Identify which cell holds the provided text, then report its (X, Y) central coordinate. 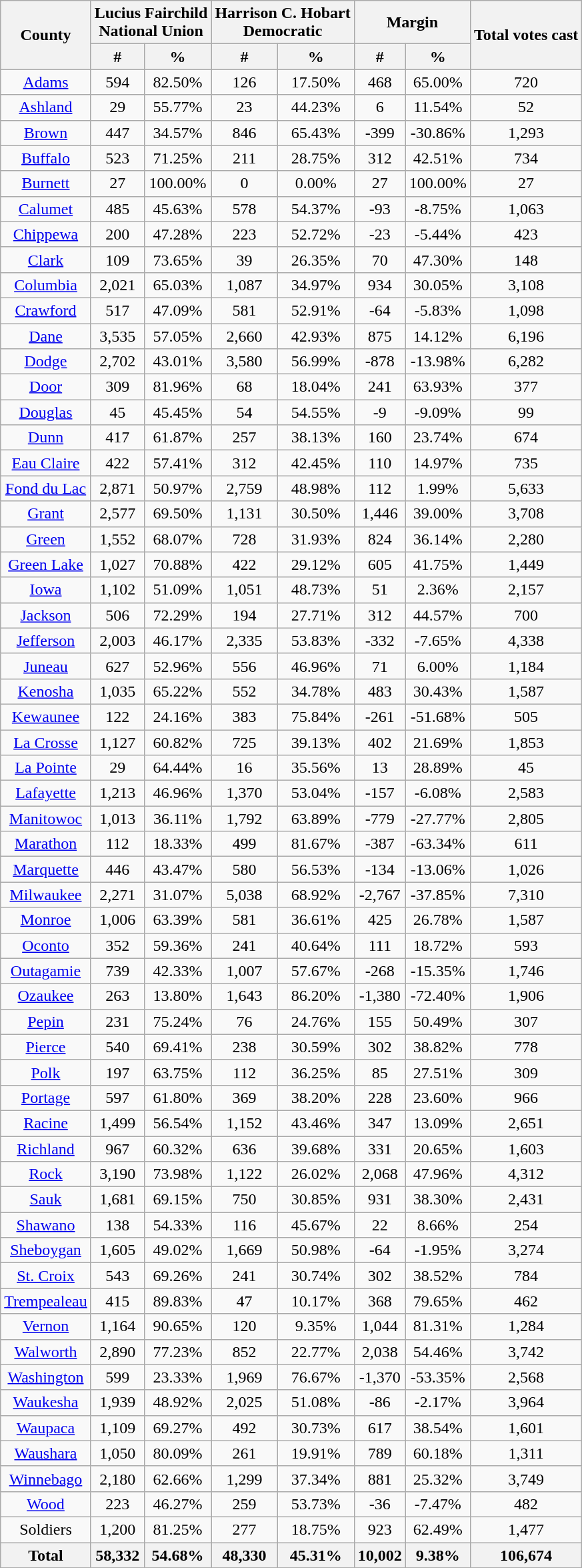
1,127 (117, 743)
26.78% (437, 920)
55.77% (177, 107)
Dodge (45, 362)
42.51% (437, 158)
Crawford (45, 310)
81.25% (177, 1529)
14.97% (437, 463)
483 (380, 691)
17.50% (316, 82)
68.07% (177, 539)
1,122 (244, 1174)
197 (117, 1072)
28.89% (437, 768)
-86 (380, 1403)
Ozaukee (45, 996)
627 (117, 666)
238 (244, 1047)
Richland (45, 1148)
45.63% (177, 209)
-13.98% (437, 362)
2,871 (117, 488)
Lucius FairchildNational Union (151, 23)
307 (526, 1022)
1,063 (526, 209)
30.73% (316, 1428)
3,964 (526, 1403)
Green Lake (45, 564)
Burnett (45, 183)
1,213 (117, 793)
1,164 (117, 1326)
Washington (45, 1377)
45.45% (177, 412)
71.25% (177, 158)
3,108 (526, 285)
34.57% (177, 133)
43.01% (177, 362)
9.35% (316, 1326)
18.72% (437, 945)
13 (380, 768)
1,200 (117, 1529)
45.67% (316, 1225)
6,196 (526, 336)
-7.65% (437, 641)
-53.35% (437, 1377)
3,708 (526, 514)
402 (380, 743)
447 (117, 133)
Total votes cast (526, 35)
26.35% (316, 260)
56.99% (316, 362)
46.17% (177, 641)
881 (380, 1479)
39 (244, 260)
Shawano (45, 1225)
-9.09% (437, 412)
2,568 (526, 1377)
1,152 (244, 1123)
277 (244, 1529)
1,603 (526, 1148)
2,157 (526, 590)
-2.17% (437, 1403)
Marquette (45, 869)
75.24% (177, 1022)
846 (244, 133)
2,651 (526, 1123)
700 (526, 615)
523 (117, 158)
-23 (380, 234)
49.02% (177, 1250)
36.61% (316, 920)
462 (526, 1301)
39.13% (316, 743)
1,746 (526, 971)
52.91% (316, 310)
116 (244, 1225)
Waupaca (45, 1428)
Dunn (45, 438)
38.82% (437, 1047)
37.34% (316, 1479)
3,742 (526, 1352)
53.04% (316, 793)
38.30% (437, 1200)
Winnebago (45, 1479)
1,939 (117, 1403)
617 (380, 1428)
28.75% (316, 158)
1,098 (526, 310)
377 (526, 387)
0 (244, 183)
36.14% (437, 539)
1,969 (244, 1377)
25.32% (437, 1479)
13.09% (437, 1123)
789 (380, 1453)
1,552 (117, 539)
61.80% (177, 1098)
3,580 (244, 362)
739 (117, 971)
1,449 (526, 564)
966 (526, 1098)
1,601 (526, 1428)
38.54% (437, 1428)
30.59% (316, 1047)
1,370 (244, 793)
Rock (45, 1174)
19.91% (316, 1453)
-27.77% (437, 819)
Adams (45, 82)
47.96% (437, 1174)
60.32% (177, 1148)
20.65% (437, 1148)
Outagamie (45, 971)
1,499 (117, 1123)
1,669 (244, 1250)
1,477 (526, 1529)
6.00% (437, 666)
-1,380 (380, 996)
-268 (380, 971)
53.83% (316, 641)
79.65% (437, 1301)
1,131 (244, 514)
120 (244, 1326)
Dane (45, 336)
2,890 (117, 1352)
594 (117, 82)
Lafayette (45, 793)
369 (244, 1098)
47.09% (177, 310)
-93 (380, 209)
485 (117, 209)
23.60% (437, 1098)
St. Croix (45, 1276)
2,759 (244, 488)
Kenosha (45, 691)
51.09% (177, 590)
728 (244, 539)
3,535 (117, 336)
Polk (45, 1072)
Soldiers (45, 1529)
605 (380, 564)
1,035 (117, 691)
61.87% (177, 438)
923 (380, 1529)
59.36% (177, 945)
50.98% (316, 1250)
517 (117, 310)
138 (117, 1225)
2,271 (117, 895)
6 (380, 107)
-332 (380, 641)
51.08% (316, 1403)
1,299 (244, 1479)
80.09% (177, 1453)
1,284 (526, 1326)
725 (244, 743)
Racine (45, 1123)
60.18% (437, 1453)
1,605 (117, 1250)
48.92% (177, 1403)
69.41% (177, 1047)
60.82% (177, 743)
720 (526, 82)
160 (380, 438)
11.54% (437, 107)
-1,370 (380, 1377)
8.66% (437, 1225)
52 (526, 107)
62.66% (177, 1479)
1,044 (380, 1326)
-6.08% (437, 793)
48.98% (316, 488)
552 (244, 691)
Sauk (45, 1200)
52.72% (316, 234)
415 (117, 1301)
126 (244, 82)
784 (526, 1276)
-779 (380, 819)
967 (117, 1148)
2,038 (380, 1352)
-72.40% (437, 996)
45.31% (316, 1555)
506 (117, 615)
Milwaukee (45, 895)
69.27% (177, 1428)
65.43% (316, 133)
Buffalo (45, 158)
Juneau (45, 666)
56.53% (316, 869)
73.65% (177, 260)
417 (117, 438)
47.30% (437, 260)
931 (380, 1200)
1,109 (117, 1428)
30.50% (316, 514)
934 (380, 285)
-30.86% (437, 133)
14.12% (437, 336)
1,311 (526, 1453)
200 (117, 234)
22.77% (316, 1352)
22 (380, 1225)
352 (117, 945)
42.33% (177, 971)
63.93% (437, 387)
1,007 (244, 971)
18.04% (316, 387)
Portage (45, 1098)
38.52% (437, 1276)
122 (117, 717)
347 (380, 1123)
6,282 (526, 362)
Chippewa (45, 234)
81.96% (177, 387)
1,906 (526, 996)
76.67% (316, 1377)
593 (526, 945)
48.73% (316, 590)
Grant (45, 514)
257 (244, 438)
Clark (45, 260)
-13.06% (437, 869)
86.20% (316, 996)
48,330 (244, 1555)
482 (526, 1504)
64.44% (177, 768)
Door (45, 387)
468 (380, 82)
540 (117, 1047)
39.00% (437, 514)
21.69% (437, 743)
34.78% (316, 691)
824 (380, 539)
Waukesha (45, 1403)
0.00% (316, 183)
1,027 (117, 564)
-7.47% (437, 1504)
52.96% (177, 666)
425 (380, 920)
1,026 (526, 869)
43.46% (316, 1123)
211 (244, 158)
580 (244, 869)
109 (117, 260)
611 (526, 844)
Trempealeau (45, 1301)
50.97% (177, 488)
63.89% (316, 819)
Monroe (45, 920)
674 (526, 438)
Brown (45, 133)
2,660 (244, 336)
2.36% (437, 590)
81.31% (437, 1326)
-157 (380, 793)
2,180 (117, 1479)
-134 (380, 869)
65.22% (177, 691)
1.99% (437, 488)
16 (244, 768)
3,274 (526, 1250)
65.00% (437, 82)
-387 (380, 844)
18.33% (177, 844)
259 (244, 1504)
77.23% (177, 1352)
63.39% (177, 920)
-5.44% (437, 234)
Ashland (45, 107)
1,446 (380, 514)
La Pointe (45, 768)
505 (526, 717)
-878 (380, 362)
543 (117, 1276)
54.46% (437, 1352)
5,038 (244, 895)
Jefferson (45, 641)
111 (380, 945)
23 (244, 107)
875 (380, 336)
Calumet (45, 209)
Manitowoc (45, 819)
73.98% (177, 1174)
County (45, 35)
155 (380, 1022)
Total (45, 1555)
38.13% (316, 438)
85 (380, 1072)
Harrison C. HobartDemocratic (283, 23)
-8.75% (437, 209)
47.28% (177, 234)
Pierce (45, 1047)
578 (244, 209)
778 (526, 1047)
Margin (412, 23)
735 (526, 463)
3,190 (117, 1174)
4,312 (526, 1174)
1,050 (117, 1453)
-37.85% (437, 895)
Waushara (45, 1453)
750 (244, 1200)
5,633 (526, 488)
2,280 (526, 539)
1,643 (244, 996)
65.03% (177, 285)
35.56% (316, 768)
Kewaunee (45, 717)
69.26% (177, 1276)
62.49% (437, 1529)
261 (244, 1453)
148 (526, 260)
2,583 (526, 793)
76 (244, 1022)
81.67% (316, 844)
-63.34% (437, 844)
1,051 (244, 590)
30.74% (316, 1276)
Sheboygan (45, 1250)
Green (45, 539)
110 (380, 463)
368 (380, 1301)
24.76% (316, 1022)
4,338 (526, 641)
69.50% (177, 514)
-36 (380, 1504)
31.07% (177, 895)
Marathon (45, 844)
Vernon (45, 1326)
446 (117, 869)
27.71% (316, 615)
10.17% (316, 1301)
1,184 (526, 666)
1,792 (244, 819)
57.41% (177, 463)
23.74% (437, 438)
Fond du Lac (45, 488)
2,003 (117, 641)
597 (117, 1098)
194 (244, 615)
254 (526, 1225)
106,674 (526, 1555)
40.64% (316, 945)
1,087 (244, 285)
-399 (380, 133)
46.27% (177, 1504)
70 (380, 260)
Walworth (45, 1352)
56.54% (177, 1123)
53.73% (316, 1504)
-9 (380, 412)
1,102 (117, 590)
2,805 (526, 819)
39.68% (316, 1148)
636 (244, 1148)
89.83% (177, 1301)
57.67% (316, 971)
44.57% (437, 615)
63.75% (177, 1072)
-2,767 (380, 895)
1,006 (117, 920)
41.75% (437, 564)
9.38% (437, 1555)
228 (380, 1098)
51 (380, 590)
23.33% (177, 1377)
57.05% (177, 336)
71 (380, 666)
10,002 (380, 1555)
34.97% (316, 285)
18.75% (316, 1529)
42.93% (316, 336)
1,853 (526, 743)
58,332 (117, 1555)
1,013 (117, 819)
36.25% (316, 1072)
Wood (45, 1504)
30.43% (437, 691)
44.23% (316, 107)
2,335 (244, 641)
54.37% (316, 209)
2,068 (380, 1174)
70.88% (177, 564)
72.29% (177, 615)
90.65% (177, 1326)
Eau Claire (45, 463)
54 (244, 412)
Pepin (45, 1022)
7,310 (526, 895)
1,293 (526, 133)
3,749 (526, 1479)
54.55% (316, 412)
Oconto (45, 945)
54.68% (177, 1555)
-15.35% (437, 971)
75.84% (316, 717)
331 (380, 1148)
423 (526, 234)
68 (244, 387)
43.47% (177, 869)
31.93% (316, 539)
24.16% (177, 717)
La Crosse (45, 743)
Jackson (45, 615)
54.33% (177, 1225)
734 (526, 158)
492 (244, 1428)
556 (244, 666)
383 (244, 717)
-261 (380, 717)
-51.68% (437, 717)
Columbia (45, 285)
2,021 (117, 285)
68.92% (316, 895)
29.12% (316, 564)
50.49% (437, 1022)
2,577 (117, 514)
27.51% (437, 1072)
2,025 (244, 1403)
82.50% (177, 82)
30.05% (437, 285)
Douglas (45, 412)
599 (117, 1377)
231 (117, 1022)
263 (117, 996)
-1.95% (437, 1250)
38.20% (316, 1098)
99 (526, 412)
36.11% (177, 819)
1,681 (117, 1200)
2,702 (117, 362)
13.80% (177, 996)
852 (244, 1352)
47 (244, 1301)
30.85% (316, 1200)
26.02% (316, 1174)
42.45% (316, 463)
499 (244, 844)
69.15% (177, 1200)
2,431 (526, 1200)
-5.83% (437, 310)
Iowa (45, 590)
